From the cell containing the given text, extract its center point as (x, y) coordinate. 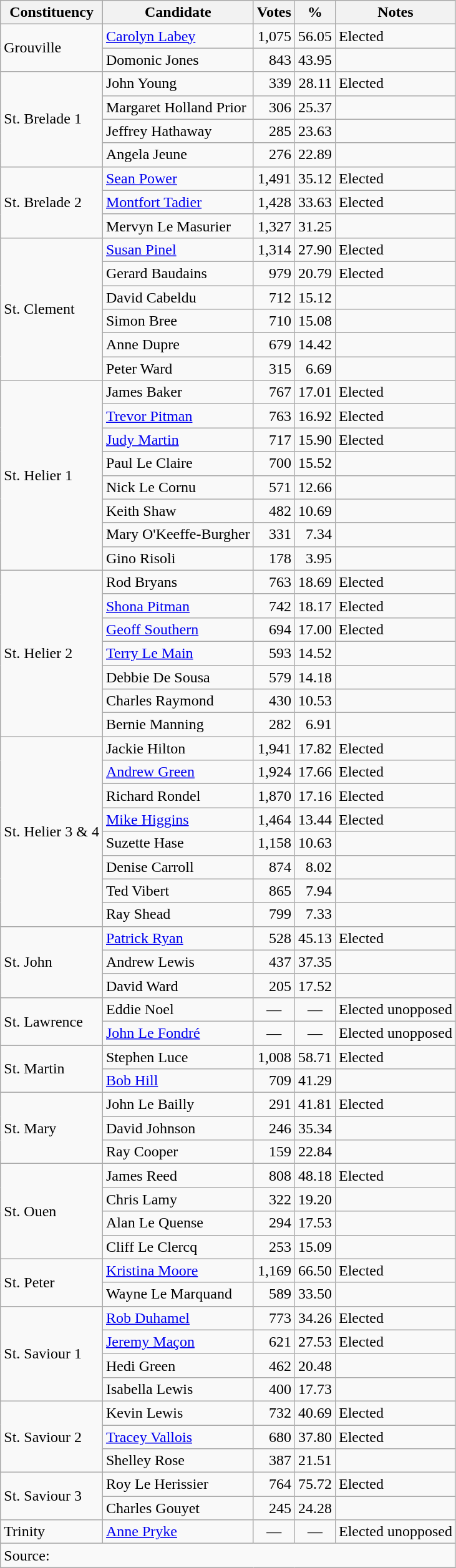
Paul Le Claire (178, 463)
St. John (52, 962)
37.35 (314, 962)
15.52 (314, 463)
246 (274, 1128)
Stephen Luce (178, 1057)
27.53 (314, 1342)
1,327 (274, 226)
1,075 (274, 36)
Ray Cooper (178, 1152)
874 (274, 867)
400 (274, 1389)
Cliff Le Clercq (178, 1247)
Rod Bryans (178, 582)
John Young (178, 84)
178 (274, 558)
St. Peter (52, 1282)
17.52 (314, 985)
17.66 (314, 772)
Notes (395, 12)
Susan Pinel (178, 249)
865 (274, 891)
David Johnson (178, 1128)
Ted Vibert (178, 891)
15.12 (314, 298)
15.09 (314, 1247)
437 (274, 962)
462 (274, 1365)
700 (274, 463)
35.12 (314, 178)
Richard Rondel (178, 796)
315 (274, 369)
Trinity (52, 1532)
41.29 (314, 1081)
245 (274, 1508)
294 (274, 1223)
28.11 (314, 84)
3.95 (314, 558)
339 (274, 84)
% (314, 12)
18.17 (314, 606)
Anne Dupre (178, 345)
14.18 (314, 677)
621 (274, 1342)
37.80 (314, 1436)
Anne Pryke (178, 1532)
1,924 (274, 772)
Debbie De Sousa (178, 677)
430 (274, 701)
13.44 (314, 820)
Constituency (52, 12)
St. Lawrence (52, 1021)
56.05 (314, 36)
282 (274, 725)
Bob Hill (178, 1081)
Mervyn Le Masurier (178, 226)
6.91 (314, 725)
6.69 (314, 369)
205 (274, 985)
Terry Le Main (178, 653)
David Cabeldu (178, 298)
St. Ouen (52, 1211)
St. Martin (52, 1069)
66.50 (314, 1270)
Andrew Green (178, 772)
James Baker (178, 392)
Andrew Lewis (178, 962)
Nick Le Cornu (178, 487)
58.71 (314, 1057)
7.34 (314, 535)
1,941 (274, 748)
14.52 (314, 653)
Carolyn Labey (178, 36)
33.50 (314, 1294)
767 (274, 392)
528 (274, 938)
732 (274, 1413)
10.69 (314, 511)
Wayne Le Marquand (178, 1294)
43.95 (314, 60)
808 (274, 1176)
17.73 (314, 1389)
Kristina Moore (178, 1270)
Peter Ward (178, 369)
Jeffrey Hathaway (178, 131)
10.53 (314, 701)
7.94 (314, 891)
Alan Le Quense (178, 1223)
1,428 (274, 202)
710 (274, 321)
843 (274, 60)
1,314 (274, 249)
589 (274, 1294)
St. Clement (52, 309)
Angela Jeune (178, 155)
Suzette Hase (178, 843)
253 (274, 1247)
Patrick Ryan (178, 938)
717 (274, 440)
24.28 (314, 1508)
31.25 (314, 226)
8.02 (314, 867)
14.42 (314, 345)
James Reed (178, 1176)
18.69 (314, 582)
St. Helier 1 (52, 475)
20.79 (314, 273)
St. Saviour 2 (52, 1436)
Charles Raymond (178, 701)
Rob Duhamel (178, 1318)
Geoff Southern (178, 629)
St. Helier 2 (52, 653)
16.92 (314, 416)
482 (274, 511)
35.34 (314, 1128)
17.53 (314, 1223)
Grouville (52, 48)
Shona Pitman (178, 606)
Judy Martin (178, 440)
45.13 (314, 938)
34.26 (314, 1318)
John Le Fondré (178, 1033)
Simon Bree (178, 321)
979 (274, 273)
694 (274, 629)
St. Saviour 3 (52, 1496)
799 (274, 914)
75.72 (314, 1484)
27.90 (314, 249)
Hedi Green (178, 1365)
Montfort Tadier (178, 202)
David Ward (178, 985)
Denise Carroll (178, 867)
48.18 (314, 1176)
10.63 (314, 843)
St. Helier 3 & 4 (52, 831)
764 (274, 1484)
23.63 (314, 131)
Sean Power (178, 178)
Gino Risoli (178, 558)
593 (274, 653)
Domonic Jones (178, 60)
22.84 (314, 1152)
709 (274, 1081)
17.00 (314, 629)
1,491 (274, 178)
Isabella Lewis (178, 1389)
Eddie Noel (178, 1009)
20.48 (314, 1365)
Ray Shead (178, 914)
St. Mary (52, 1128)
Mary O'Keeffe-Burgher (178, 535)
Shelley Rose (178, 1461)
680 (274, 1436)
33.63 (314, 202)
571 (274, 487)
Roy Le Herissier (178, 1484)
Votes (274, 12)
Mike Higgins (178, 820)
Gerard Baudains (178, 273)
679 (274, 345)
40.69 (314, 1413)
291 (274, 1105)
Tracey Vallois (178, 1436)
7.33 (314, 914)
773 (274, 1318)
285 (274, 131)
1,169 (274, 1270)
19.20 (314, 1199)
742 (274, 606)
12.66 (314, 487)
276 (274, 155)
579 (274, 677)
22.89 (314, 155)
17.01 (314, 392)
Charles Gouyet (178, 1508)
306 (274, 107)
Keith Shaw (178, 511)
1,008 (274, 1057)
387 (274, 1461)
17.82 (314, 748)
21.51 (314, 1461)
Candidate (178, 12)
Bernie Manning (178, 725)
1,158 (274, 843)
331 (274, 535)
Chris Lamy (178, 1199)
25.37 (314, 107)
Jackie Hilton (178, 748)
159 (274, 1152)
1,870 (274, 796)
15.90 (314, 440)
John Le Bailly (178, 1105)
15.08 (314, 321)
Margaret Holland Prior (178, 107)
322 (274, 1199)
Jeremy Maçon (178, 1342)
St. Saviour 1 (52, 1353)
1,464 (274, 820)
Kevin Lewis (178, 1413)
St. Brelade 2 (52, 202)
Source: (228, 1556)
712 (274, 298)
41.81 (314, 1105)
17.16 (314, 796)
St. Brelade 1 (52, 119)
Trevor Pitman (178, 416)
